Provide the [x, y] coordinate of the cell's center where the given text is located.  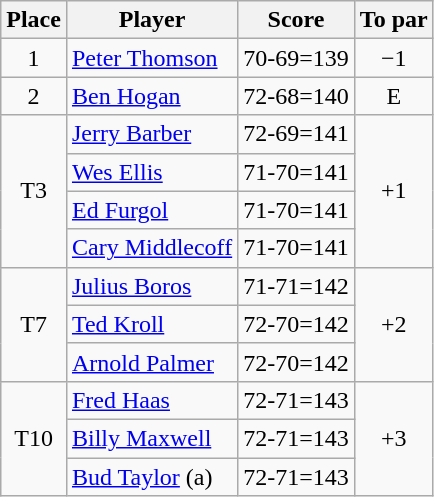
Fred Haas [152, 400]
Ted Kroll [152, 324]
70-69=139 [296, 58]
72-68=140 [296, 96]
Peter Thomson [152, 58]
Wes Ellis [152, 172]
Cary Middlecoff [152, 248]
2 [34, 96]
Ed Furgol [152, 210]
+1 [394, 191]
71-71=142 [296, 286]
+3 [394, 438]
Ben Hogan [152, 96]
To par [394, 20]
T7 [34, 324]
+2 [394, 324]
Arnold Palmer [152, 362]
72-69=141 [296, 134]
Bud Taylor (a) [152, 477]
E [394, 96]
T10 [34, 438]
Jerry Barber [152, 134]
−1 [394, 58]
Billy Maxwell [152, 438]
1 [34, 58]
T3 [34, 191]
Score [296, 20]
Place [34, 20]
Player [152, 20]
Julius Boros [152, 286]
